Search for the cell housing the specified text and yield its (X, Y) center coordinate. 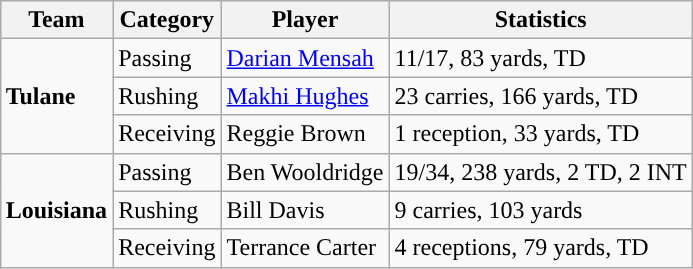
Ben Wooldridge (305, 172)
11/17, 83 yards, TD (540, 58)
Terrance Carter (305, 248)
Bill Davis (305, 210)
Reggie Brown (305, 134)
Darian Mensah (305, 58)
Louisiana (56, 210)
Team (56, 20)
Makhi Hughes (305, 96)
4 receptions, 79 yards, TD (540, 248)
23 carries, 166 yards, TD (540, 96)
9 carries, 103 yards (540, 210)
1 reception, 33 yards, TD (540, 134)
Statistics (540, 20)
Tulane (56, 96)
Player (305, 20)
19/34, 238 yards, 2 TD, 2 INT (540, 172)
Category (167, 20)
